Identify which cell holds the provided text, then report its (X, Y) central coordinate. 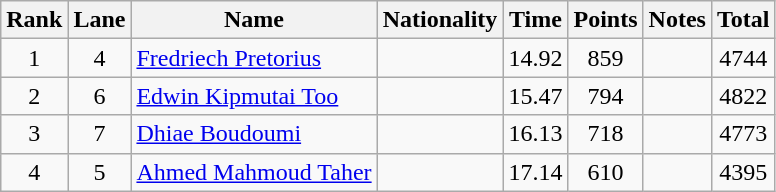
Total (743, 20)
Dhiae Boudoumi (254, 134)
4395 (743, 172)
Points (606, 20)
6 (100, 96)
718 (606, 134)
14.92 (536, 58)
Fredriech Pretorius (254, 58)
Nationality (440, 20)
4822 (743, 96)
Rank (34, 20)
3 (34, 134)
16.13 (536, 134)
4744 (743, 58)
Name (254, 20)
610 (606, 172)
2 (34, 96)
Time (536, 20)
1 (34, 58)
Edwin Kipmutai Too (254, 96)
794 (606, 96)
Lane (100, 20)
Ahmed Mahmoud Taher (254, 172)
17.14 (536, 172)
7 (100, 134)
859 (606, 58)
Notes (677, 20)
4773 (743, 134)
15.47 (536, 96)
5 (100, 172)
